Detect which cell encompasses the target text, then output its (X, Y) center coordinate. 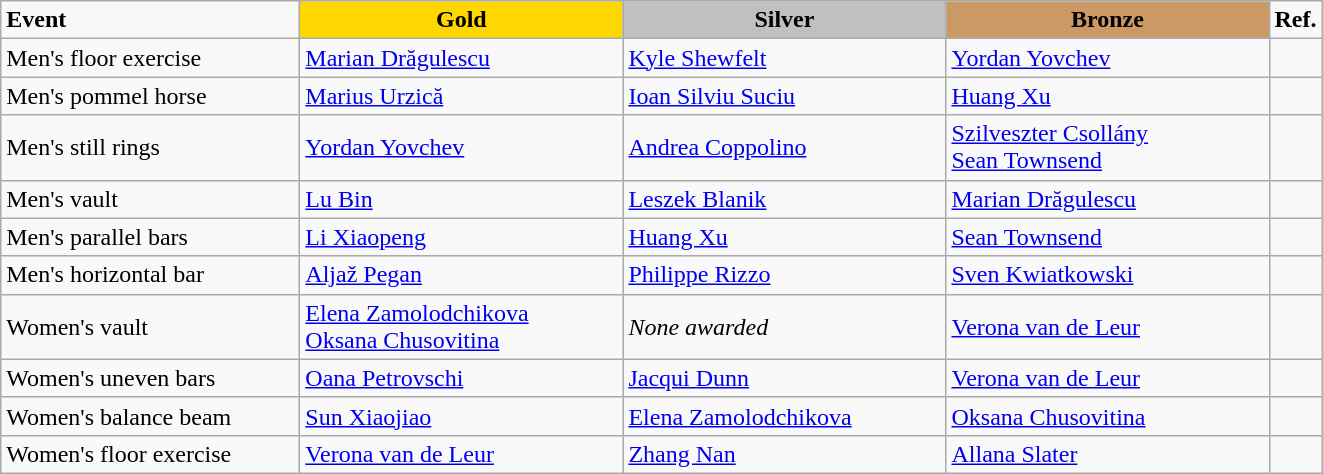
Silver (784, 20)
Men's horizontal bar (150, 275)
Ref. (1296, 20)
Gold (462, 20)
Sean Townsend (1108, 237)
Jacqui Dunn (784, 378)
Women's vault (150, 326)
None awarded (784, 326)
Marius Urzică (462, 96)
Ioan Silviu Suciu (784, 96)
Lu Bin (462, 199)
Men's parallel bars (150, 237)
Elena Zamolodchikova Oksana Chusovitina (462, 326)
Sun Xiaojiao (462, 416)
Women's uneven bars (150, 378)
Philippe Rizzo (784, 275)
Sven Kwiatkowski (1108, 275)
Leszek Blanik (784, 199)
Elena Zamolodchikova (784, 416)
Women's floor exercise (150, 454)
Men's still rings (150, 148)
Aljaž Pegan (462, 275)
Men's floor exercise (150, 58)
Women's balance beam (150, 416)
Li Xiaopeng (462, 237)
Szilveszter Csollány Sean Townsend (1108, 148)
Oksana Chusovitina (1108, 416)
Zhang Nan (784, 454)
Men's vault (150, 199)
Event (150, 20)
Andrea Coppolino (784, 148)
Oana Petrovschi (462, 378)
Kyle Shewfelt (784, 58)
Bronze (1108, 20)
Men's pommel horse (150, 96)
Allana Slater (1108, 454)
